Find where the given text appears and provide that cell's center as (x, y) coordinate. 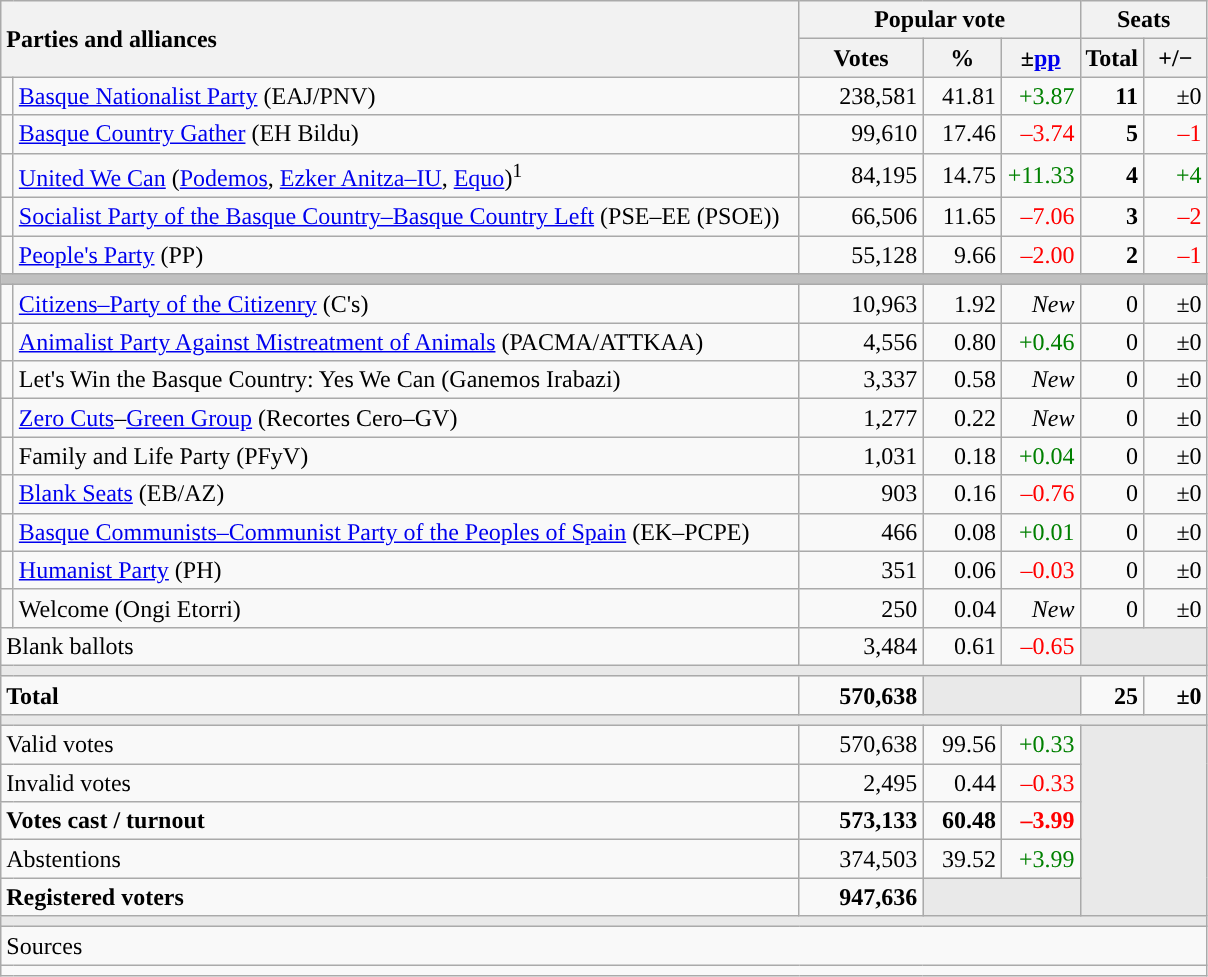
Votes cast / turnout (400, 821)
0.06 (962, 570)
1.92 (962, 304)
3,484 (861, 646)
Abstentions (400, 859)
Popular vote (940, 20)
+3.99 (1040, 859)
466 (861, 532)
99,610 (861, 134)
99.56 (962, 745)
66,506 (861, 217)
–0.33 (1040, 783)
+3.87 (1040, 96)
–2 (1176, 217)
14.75 (962, 176)
0.44 (962, 783)
3,337 (861, 380)
Votes (861, 58)
People's Party (PP) (406, 255)
55,128 (861, 255)
351 (861, 570)
60.48 (962, 821)
1,031 (861, 456)
Registered voters (400, 897)
9.66 (962, 255)
250 (861, 608)
Family and Life Party (PFyV) (406, 456)
Valid votes (400, 745)
–0.76 (1040, 494)
Basque Nationalist Party (EAJ/PNV) (406, 96)
0.04 (962, 608)
Zero Cuts–Green Group (Recortes Cero–GV) (406, 418)
25 (1112, 695)
10,963 (861, 304)
Blank Seats (EB/AZ) (406, 494)
41.81 (962, 96)
+11.33 (1040, 176)
84,195 (861, 176)
Sources (604, 946)
Welcome (Ongi Etorri) (406, 608)
0.16 (962, 494)
+4 (1176, 176)
0.18 (962, 456)
–3.99 (1040, 821)
Citizens–Party of the Citizenry (C's) (406, 304)
Animalist Party Against Mistreatment of Animals (PACMA/ATTKAA) (406, 342)
United We Can (Podemos, Ezker Anitza–IU, Equo)1 (406, 176)
947,636 (861, 897)
11 (1112, 96)
238,581 (861, 96)
Parties and alliances (400, 39)
Basque Country Gather (EH Bildu) (406, 134)
Socialist Party of the Basque Country–Basque Country Left (PSE–EE (PSOE)) (406, 217)
–7.06 (1040, 217)
Let's Win the Basque Country: Yes We Can (Ganemos Irabazi) (406, 380)
0.08 (962, 532)
0.58 (962, 380)
–2.00 (1040, 255)
Blank ballots (400, 646)
Humanist Party (PH) (406, 570)
–3.74 (1040, 134)
3 (1112, 217)
4 (1112, 176)
0.61 (962, 646)
–0.65 (1040, 646)
11.65 (962, 217)
573,133 (861, 821)
2,495 (861, 783)
+0.01 (1040, 532)
Invalid votes (400, 783)
1,277 (861, 418)
+0.04 (1040, 456)
0.22 (962, 418)
Seats (1144, 20)
0.80 (962, 342)
4,556 (861, 342)
% (962, 58)
17.46 (962, 134)
903 (861, 494)
+0.46 (1040, 342)
Basque Communists–Communist Party of the Peoples of Spain (EK–PCPE) (406, 532)
2 (1112, 255)
39.52 (962, 859)
5 (1112, 134)
374,503 (861, 859)
–0.03 (1040, 570)
+0.33 (1040, 745)
+/− (1176, 58)
±pp (1040, 58)
